Return the (X, Y) coordinate for the center point of the cell that contains the specified text.  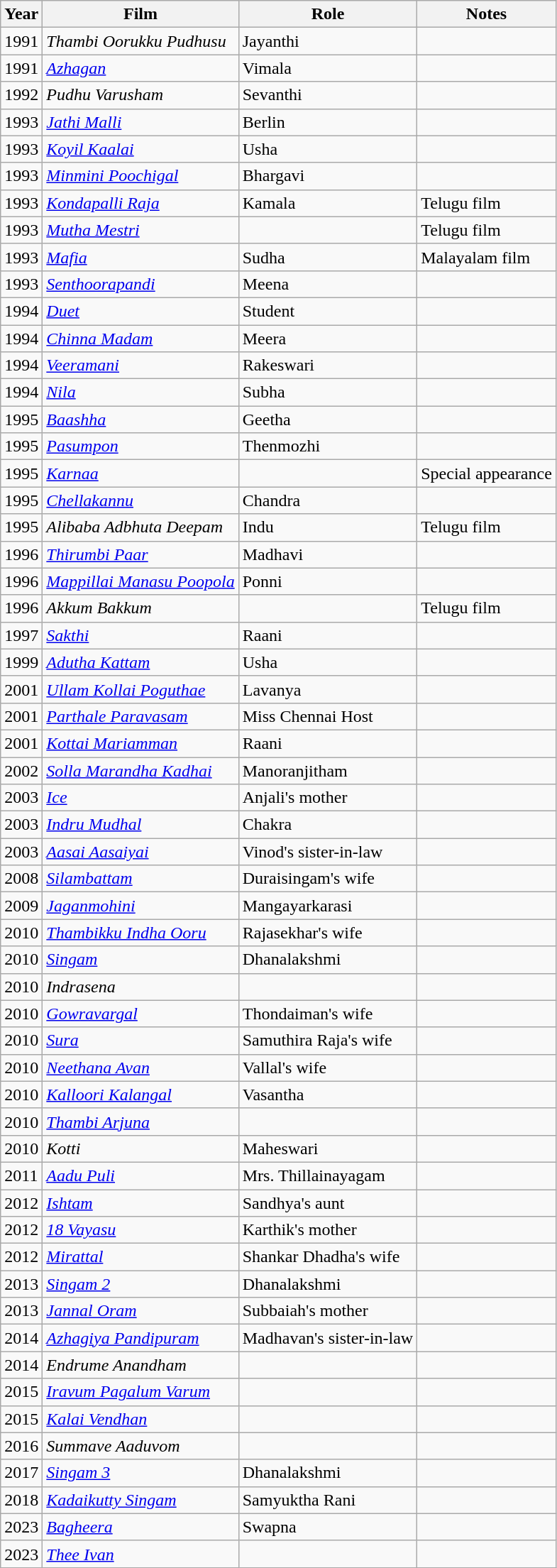
Adutha Kattam (140, 662)
Bhargavi (328, 176)
Veeramani (140, 366)
Indrasena (140, 987)
2018 (21, 1500)
Sakthi (140, 635)
Summave Aaduvom (140, 1446)
Ishtam (140, 1203)
Lavanya (328, 689)
Special appearance (487, 473)
2016 (21, 1446)
18 Vayasu (140, 1230)
Kondapalli Raja (140, 203)
Kamala (328, 203)
Sevanthi (328, 95)
1992 (21, 95)
Kotti (140, 1148)
2017 (21, 1473)
Singam 3 (140, 1473)
Duet (140, 311)
1999 (21, 662)
Miss Chennai Host (328, 716)
Sandhya's aunt (328, 1203)
Jaganmohini (140, 906)
Film (140, 14)
Subbaiah's mother (328, 1311)
Azhagiya Pandipuram (140, 1338)
Swapna (328, 1527)
Student (328, 311)
Madhavi (328, 554)
Kalloori Kalangal (140, 1095)
Senthoorapandi (140, 284)
Karthik's mother (328, 1230)
Subha (328, 393)
Endrume Anandham (140, 1365)
Aadu Puli (140, 1175)
Aasai Aasaiyai (140, 852)
Meena (328, 284)
Nila (140, 393)
Baashha (140, 420)
Thee Ivan (140, 1554)
Duraisingam's wife (328, 879)
Jayanthi (328, 41)
Pasumpon (140, 446)
Role (328, 14)
Parthale Paravasam (140, 716)
Kadaikutty Singam (140, 1500)
Mappillai Manasu Poopola (140, 581)
Chakra (328, 825)
Ponni (328, 581)
Meera (328, 339)
2011 (21, 1175)
Koyil Kaalai (140, 149)
Geetha (328, 420)
Gowravargal (140, 1014)
Madhavan's sister-in-law (328, 1338)
Akkum Bakkum (140, 608)
Singam (140, 960)
Indu (328, 527)
Mutha Mestri (140, 230)
Vallal's wife (328, 1068)
Sura (140, 1041)
Neethana Avan (140, 1068)
Samuthira Raja's wife (328, 1041)
Indru Mudhal (140, 825)
Iravum Pagalum Varum (140, 1392)
Ice (140, 798)
Thondaiman's wife (328, 1014)
Minmini Poochigal (140, 176)
Malayalam film (487, 257)
2008 (21, 879)
2002 (21, 770)
Sudha (328, 257)
Berlin (328, 122)
Thenmozhi (328, 446)
Rakeswari (328, 366)
Mirattal (140, 1257)
Chinna Madam (140, 339)
Karnaa (140, 473)
Silambattam (140, 879)
Thambikku Indha Ooru (140, 933)
Shankar Dhadha's wife (328, 1257)
Vinod's sister-in-law (328, 852)
Mangayarkarasi (328, 906)
Kottai Mariamman (140, 743)
Azhagan (140, 68)
Mrs. Thillainayagam (328, 1175)
Year (21, 14)
Manoranjitham (328, 770)
Rajasekhar's wife (328, 933)
Jannal Oram (140, 1311)
Ullam Kollai Poguthae (140, 689)
Singam 2 (140, 1284)
Thambi Oorukku Pudhusu (140, 41)
Chandra (328, 500)
1997 (21, 635)
Pudhu Varusham (140, 95)
Anjali's mother (328, 798)
Maheswari (328, 1148)
Bagheera (140, 1527)
Solla Marandha Kadhai (140, 770)
Vasantha (328, 1095)
Notes (487, 14)
Samyuktha Rani (328, 1500)
Kalai Vendhan (140, 1419)
Thambi Arjuna (140, 1122)
Jathi Malli (140, 122)
Vimala (328, 68)
Chellakannu (140, 500)
Thirumbi Paar (140, 554)
2009 (21, 906)
Mafia (140, 257)
Alibaba Adbhuta Deepam (140, 527)
